Return the [X, Y] coordinate for the center point of the cell that contains the specified text.  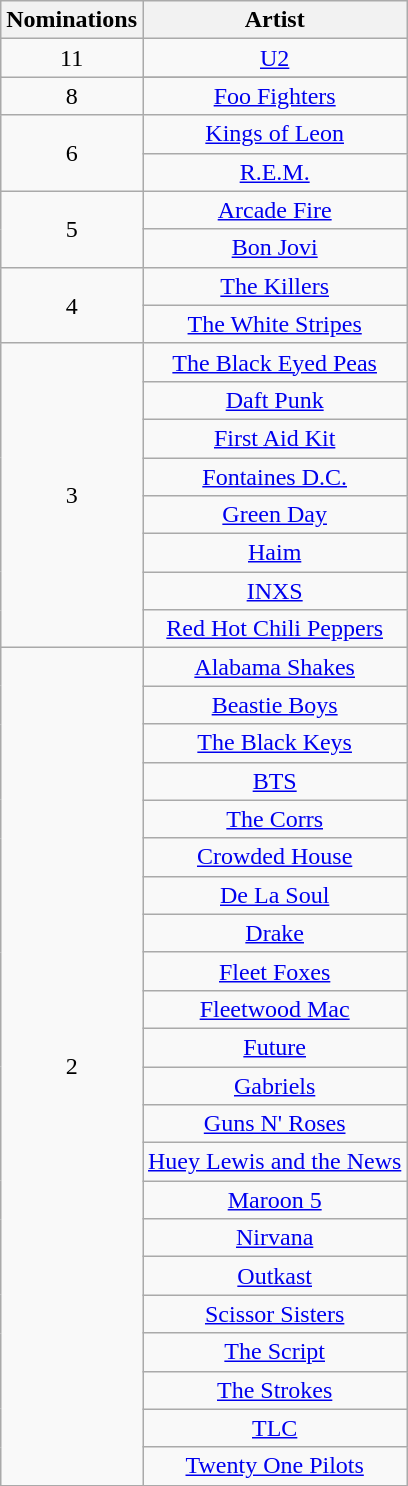
The White Stripes [274, 324]
U2 [274, 58]
Guns N' Roses [274, 1124]
Alabama Shakes [274, 667]
Nominations [72, 20]
Outkast [274, 1276]
8 [72, 96]
Gabriels [274, 1085]
3 [72, 495]
Maroon 5 [274, 1200]
Red Hot Chili Peppers [274, 629]
Arcade Fire [274, 210]
2 [72, 1066]
First Aid Kit [274, 438]
Foo Fighters [274, 96]
Fleet Foxes [274, 971]
The Script [274, 1352]
R.E.M. [274, 172]
6 [72, 153]
5 [72, 229]
Nirvana [274, 1238]
Kings of Leon [274, 134]
11 [72, 58]
Fontaines D.C. [274, 477]
The Corrs [274, 819]
Future [274, 1047]
Bon Jovi [274, 248]
Green Day [274, 515]
4 [72, 305]
Daft Punk [274, 400]
TLC [274, 1428]
INXS [274, 591]
The Black Keys [274, 743]
Crowded House [274, 857]
Haim [274, 553]
The Killers [274, 286]
The Black Eyed Peas [274, 362]
Twenty One Pilots [274, 1466]
Beastie Boys [274, 705]
Artist [274, 20]
Drake [274, 933]
The Strokes [274, 1390]
Scissor Sisters [274, 1314]
De La Soul [274, 895]
BTS [274, 781]
Huey Lewis and the News [274, 1162]
Fleetwood Mac [274, 1009]
